Locate the cell with the specified text and output its [x, y] center coordinate. 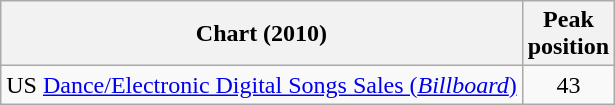
Peakposition [568, 34]
43 [568, 85]
Chart (2010) [262, 34]
US Dance/Electronic Digital Songs Sales (Billboard) [262, 85]
